For the text-containing cell, return its midpoint in (x, y) coordinate format. 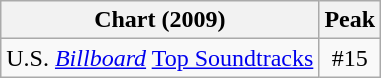
Chart (2009) (160, 20)
#15 (350, 58)
U.S. Billboard Top Soundtracks (160, 58)
Peak (350, 20)
